Scan for the cell matching the given text and deliver its [X, Y] coordinate at center. 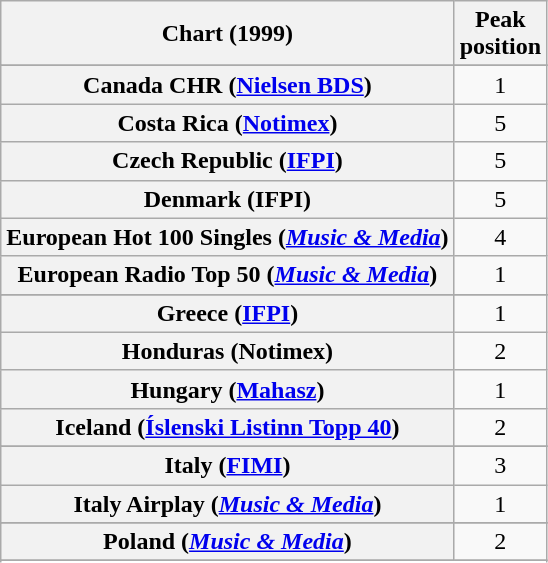
Peakposition [500, 34]
Greece (IFPI) [228, 313]
Chart (1999) [228, 34]
3 [500, 465]
Poland (Music & Media) [228, 542]
Italy Airplay (Music & Media) [228, 503]
Denmark (IFPI) [228, 199]
Hungary (Mahasz) [228, 389]
Czech Republic (IFPI) [228, 161]
4 [500, 237]
European Hot 100 Singles (Music & Media) [228, 237]
Costa Rica (Notimex) [228, 123]
Iceland (Íslenski Listinn Topp 40) [228, 427]
Canada CHR (Nielsen BDS) [228, 85]
European Radio Top 50 (Music & Media) [228, 275]
Italy (FIMI) [228, 465]
Honduras (Notimex) [228, 351]
